Scan for the cell matching the given text and deliver its (X, Y) coordinate at center. 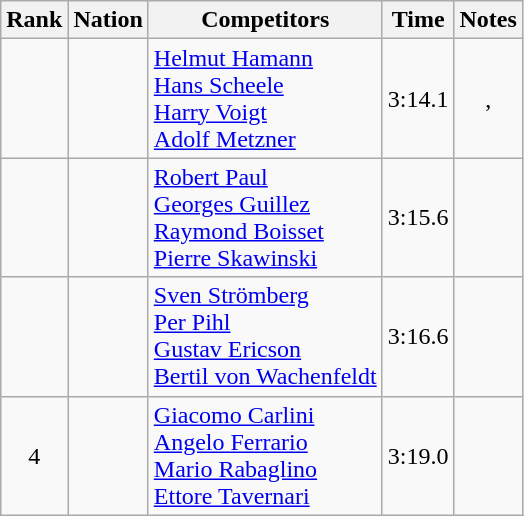
Giacomo CarliniAngelo FerrarioMario RabaglinoEttore Tavernari (265, 456)
Time (418, 20)
Robert PaulGeorges GuillezRaymond BoissetPierre Skawinski (265, 218)
Notes (488, 20)
4 (34, 456)
Sven StrömbergPer PihlGustav EricsonBertil von Wachenfeldt (265, 336)
Rank (34, 20)
, (488, 98)
Helmut HamannHans ScheeleHarry VoigtAdolf Metzner (265, 98)
3:14.1 (418, 98)
3:16.6 (418, 336)
Nation (108, 20)
3:15.6 (418, 218)
3:19.0 (418, 456)
Competitors (265, 20)
